Return the [x, y] coordinate for the center point of the cell that contains the specified text.  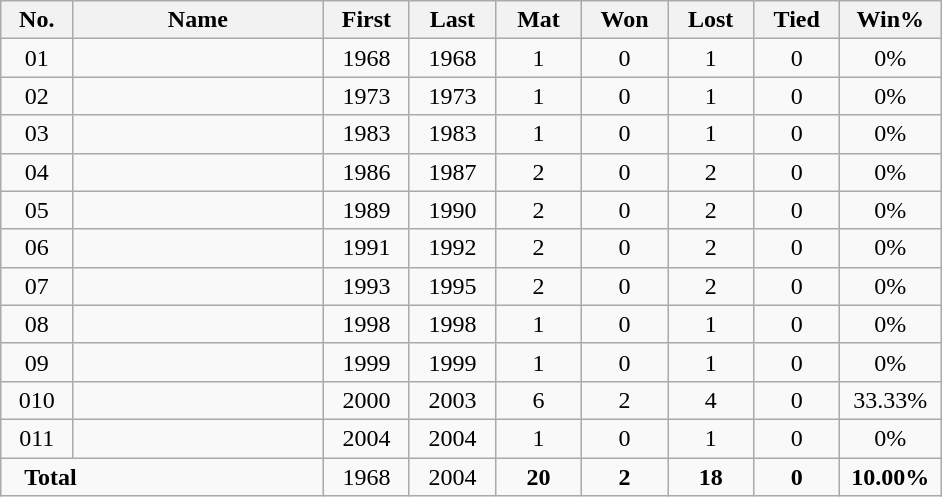
1991 [366, 248]
01 [36, 58]
Lost [711, 20]
10.00% [890, 477]
Total [162, 477]
Tied [797, 20]
20 [538, 477]
1995 [452, 286]
08 [36, 324]
011 [36, 438]
33.33% [890, 400]
1986 [366, 172]
Mat [538, 20]
09 [36, 362]
Win% [890, 20]
Name [198, 20]
03 [36, 134]
Last [452, 20]
1987 [452, 172]
2000 [366, 400]
2003 [452, 400]
1993 [366, 286]
18 [711, 477]
1989 [366, 210]
First [366, 20]
Won [625, 20]
1990 [452, 210]
07 [36, 286]
02 [36, 96]
No. [36, 20]
05 [36, 210]
6 [538, 400]
04 [36, 172]
010 [36, 400]
4 [711, 400]
1992 [452, 248]
06 [36, 248]
